Search for the cell housing the specified text and yield its [X, Y] center coordinate. 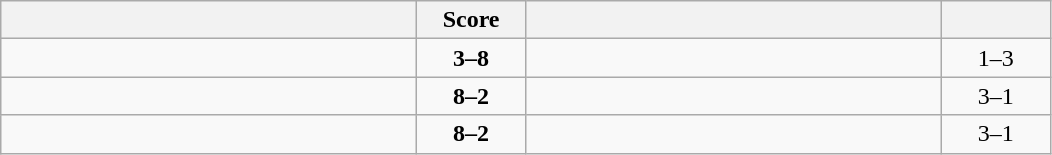
1–3 [996, 58]
Score [472, 20]
3–8 [472, 58]
